Determine the (x, y) coordinate at the center of the cell enclosing the given text.  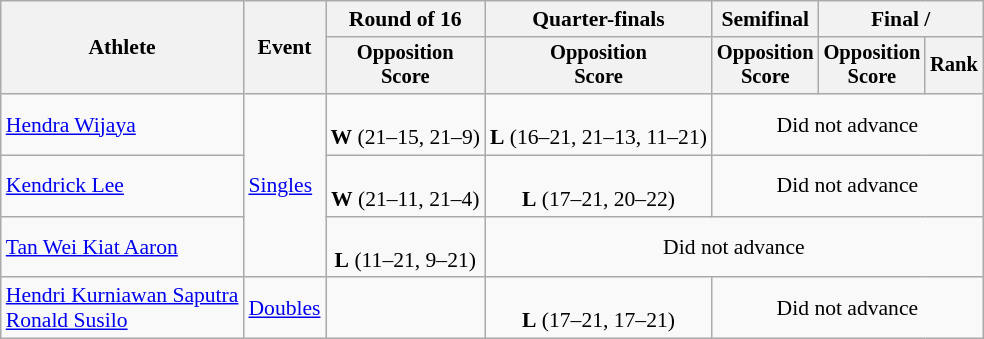
Semifinal (766, 19)
Hendra Wijaya (122, 124)
W (21–11, 21–4) (406, 186)
Final / (901, 19)
Doubles (284, 308)
Kendrick Lee (122, 186)
W (21–15, 21–9) (406, 124)
Athlete (122, 48)
Singles (284, 186)
Event (284, 48)
Rank (954, 66)
L (17–21, 20–22) (598, 186)
L (17–21, 17–21) (598, 308)
Tan Wei Kiat Aaron (122, 248)
Round of 16 (406, 19)
L (11–21, 9–21) (406, 248)
Quarter-finals (598, 19)
L (16–21, 21–13, 11–21) (598, 124)
Hendri Kurniawan SaputraRonald Susilo (122, 308)
